Identify which cell holds the provided text, then report its [X, Y] central coordinate. 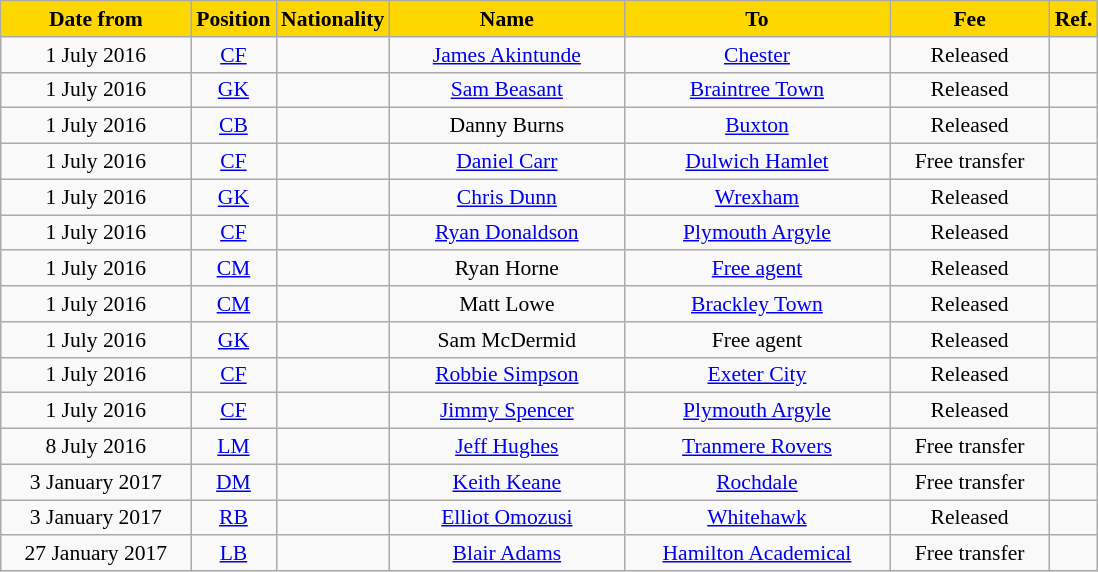
CB [234, 126]
Sam Beasant [506, 90]
Whitehawk [756, 518]
Chris Dunn [506, 197]
Position [234, 19]
Date from [96, 19]
Fee [970, 19]
Name [506, 19]
Ref. [1074, 19]
Braintree Town [756, 90]
LB [234, 554]
Nationality [332, 19]
27 January 2017 [96, 554]
Hamilton Academical [756, 554]
James Akintunde [506, 55]
Blair Adams [506, 554]
DM [234, 482]
LM [234, 447]
Matt Lowe [506, 304]
Buxton [756, 126]
Elliot Omozusi [506, 518]
Daniel Carr [506, 162]
Tranmere Rovers [756, 447]
Keith Keane [506, 482]
Chester [756, 55]
Jimmy Spencer [506, 411]
Jeff Hughes [506, 447]
Ryan Horne [506, 269]
Brackley Town [756, 304]
Dulwich Hamlet [756, 162]
Rochdale [756, 482]
Danny Burns [506, 126]
Wrexham [756, 197]
8 July 2016 [96, 447]
Exeter City [756, 375]
RB [234, 518]
Sam McDermid [506, 340]
Ryan Donaldson [506, 233]
Robbie Simpson [506, 375]
To [756, 19]
